Provide the (x, y) coordinate of the cell's center where the given text is located.  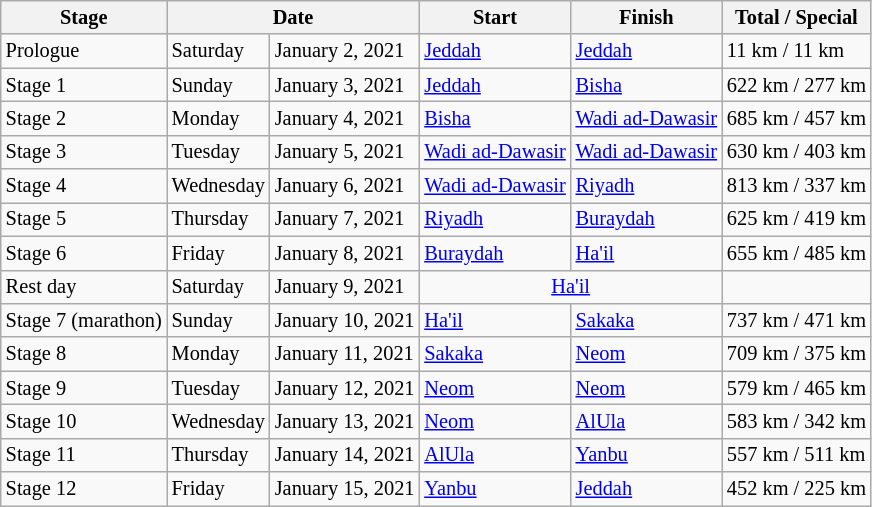
Stage (84, 17)
11 km / 11 km (796, 51)
Stage 4 (84, 186)
Stage 1 (84, 85)
January 7, 2021 (345, 219)
630 km / 403 km (796, 152)
Stage 7 (marathon) (84, 320)
Stage 11 (84, 455)
January 5, 2021 (345, 152)
685 km / 457 km (796, 118)
655 km / 485 km (796, 253)
Stage 6 (84, 253)
January 12, 2021 (345, 388)
Total / Special (796, 17)
January 9, 2021 (345, 287)
January 13, 2021 (345, 421)
583 km / 342 km (796, 421)
Rest day (84, 287)
January 6, 2021 (345, 186)
Stage 3 (84, 152)
813 km / 337 km (796, 186)
January 4, 2021 (345, 118)
January 11, 2021 (345, 354)
Date (294, 17)
January 14, 2021 (345, 455)
Prologue (84, 51)
Stage 9 (84, 388)
709 km / 375 km (796, 354)
January 15, 2021 (345, 489)
Stage 8 (84, 354)
January 2, 2021 (345, 51)
579 km / 465 km (796, 388)
January 8, 2021 (345, 253)
Stage 5 (84, 219)
January 10, 2021 (345, 320)
625 km / 419 km (796, 219)
Stage 10 (84, 421)
557 km / 511 km (796, 455)
737 km / 471 km (796, 320)
452 km / 225 km (796, 489)
Stage 2 (84, 118)
Finish (646, 17)
622 km / 277 km (796, 85)
Stage 12 (84, 489)
Start (494, 17)
January 3, 2021 (345, 85)
